Search for the cell housing the specified text and yield its (X, Y) center coordinate. 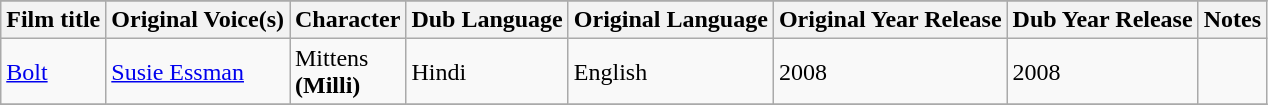
Hindi (487, 72)
Original Language (670, 20)
Notes (1232, 20)
Original Year Release (890, 20)
Mittens(Milli) (348, 72)
Susie Essman (198, 72)
Character (348, 20)
English (670, 72)
Dub Language (487, 20)
Dub Year Release (1102, 20)
Original Voice(s) (198, 20)
Film title (54, 20)
Bolt (54, 72)
